Find where the given text appears and provide that cell's center as [X, Y] coordinate. 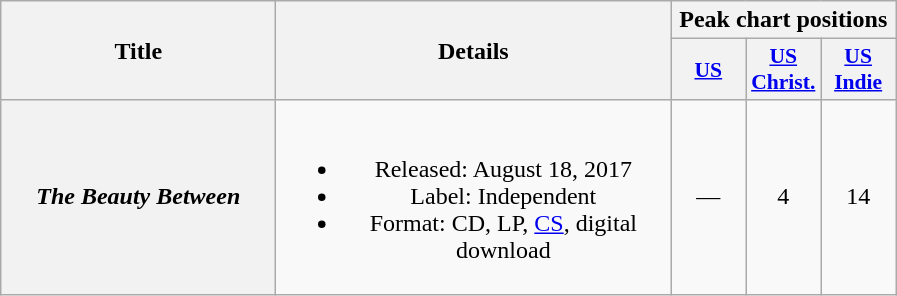
USIndie [858, 70]
USChrist. [784, 70]
4 [784, 197]
The Beauty Between [138, 197]
— [708, 197]
Released: August 18, 2017Label: IndependentFormat: CD, LP, CS, digital download [474, 197]
Title [138, 50]
Details [474, 50]
14 [858, 197]
Peak chart positions [784, 20]
US [708, 70]
